Output the [X, Y] coordinate of the center of the cell containing the given text.  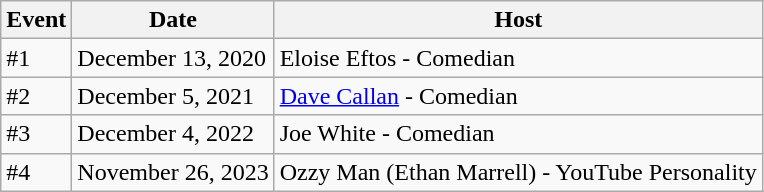
November 26, 2023 [173, 172]
#4 [36, 172]
Ozzy Man (Ethan Marrell) - YouTube Personality [518, 172]
Eloise Eftos - Comedian [518, 58]
December 13, 2020 [173, 58]
December 4, 2022 [173, 134]
#1 [36, 58]
#2 [36, 96]
Host [518, 20]
Event [36, 20]
Joe White - Comedian [518, 134]
December 5, 2021 [173, 96]
#3 [36, 134]
Date [173, 20]
Dave Callan - Comedian [518, 96]
